Determine the [x, y] coordinate at the center of the cell enclosing the given text.  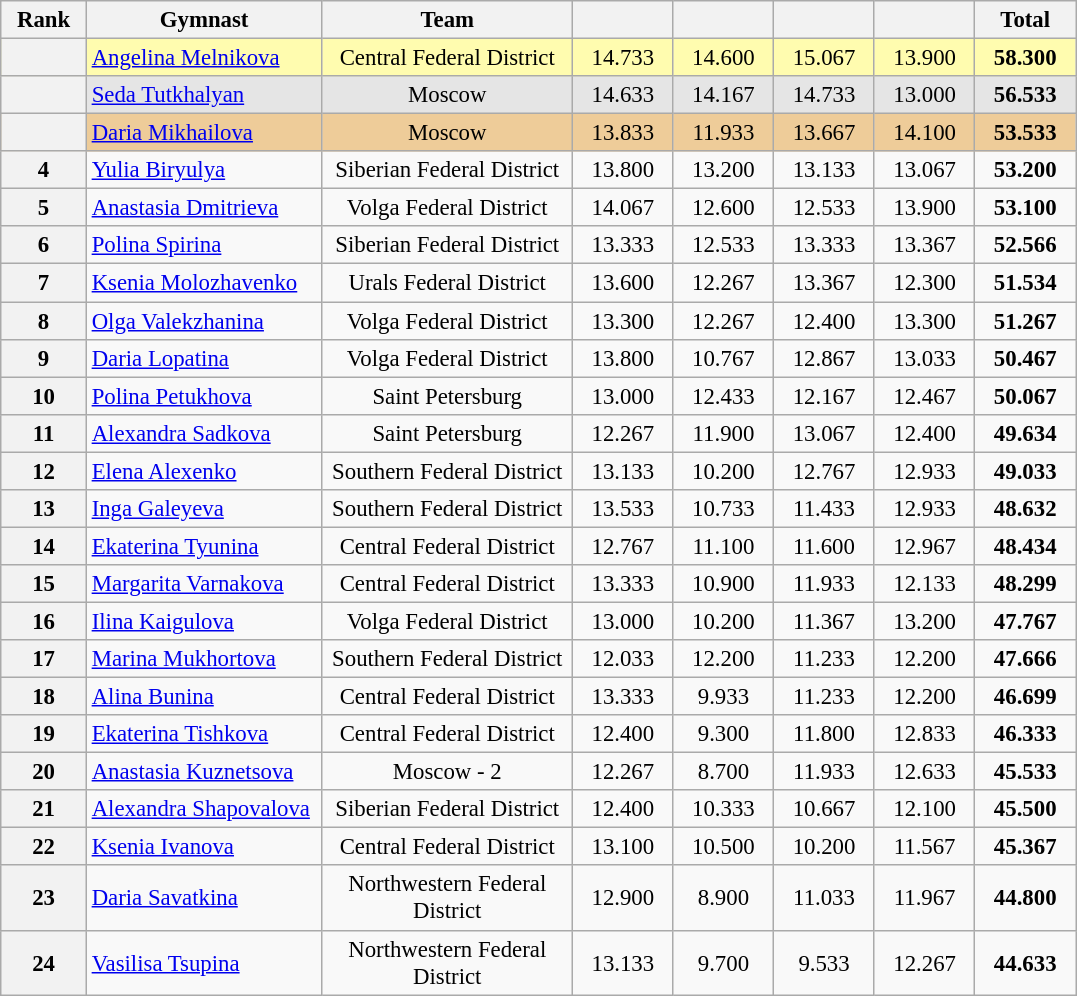
49.634 [1026, 433]
10 [44, 396]
12.867 [824, 358]
14.633 [624, 95]
53.533 [1026, 133]
18 [44, 697]
12.600 [724, 208]
12.967 [924, 546]
Daria Mikhailova [204, 133]
8.900 [724, 898]
23 [44, 898]
13.667 [824, 133]
Seda Tutkhalyan [204, 95]
53.100 [1026, 208]
49.033 [1026, 471]
48.434 [1026, 546]
16 [44, 621]
50.067 [1026, 396]
Yulia Biryulya [204, 170]
45.533 [1026, 772]
9.700 [724, 962]
44.800 [1026, 898]
10.333 [724, 809]
24 [44, 962]
10.900 [724, 584]
12.433 [724, 396]
12.900 [624, 898]
52.566 [1026, 245]
11 [44, 433]
Margarita Varnakova [204, 584]
9.933 [724, 697]
Daria Lopatina [204, 358]
11.900 [724, 433]
10.667 [824, 809]
12 [44, 471]
19 [44, 734]
8 [44, 321]
Total [1026, 20]
53.200 [1026, 170]
12.100 [924, 809]
22 [44, 847]
Marina Mukhortova [204, 659]
14.067 [624, 208]
13 [44, 509]
5 [44, 208]
14.167 [724, 95]
Ekaterina Tyunina [204, 546]
14.600 [724, 58]
13.833 [624, 133]
Angelina Melnikova [204, 58]
Anastasia Kuznetsova [204, 772]
45.367 [1026, 847]
44.633 [1026, 962]
Ksenia Molozhavenko [204, 283]
11.967 [924, 898]
15.067 [824, 58]
Olga Valekzhanina [204, 321]
Alexandra Shapovalova [204, 809]
13.533 [624, 509]
47.666 [1026, 659]
17 [44, 659]
11.367 [824, 621]
10.767 [724, 358]
47.767 [1026, 621]
12.833 [924, 734]
Alexandra Sadkova [204, 433]
11.567 [924, 847]
51.267 [1026, 321]
10.500 [724, 847]
51.534 [1026, 283]
Team [448, 20]
6 [44, 245]
58.300 [1026, 58]
Anastasia Dmitrieva [204, 208]
45.500 [1026, 809]
15 [44, 584]
Polina Petukhova [204, 396]
11.600 [824, 546]
12.167 [824, 396]
12.133 [924, 584]
13.600 [624, 283]
12.633 [924, 772]
Rank [44, 20]
13.033 [924, 358]
Polina Spirina [204, 245]
Ksenia Ivanova [204, 847]
12.467 [924, 396]
9 [44, 358]
56.533 [1026, 95]
4 [44, 170]
8.700 [724, 772]
14.100 [924, 133]
11.800 [824, 734]
Gymnast [204, 20]
11.433 [824, 509]
14 [44, 546]
7 [44, 283]
12.300 [924, 283]
10.733 [724, 509]
Moscow - 2 [448, 772]
Vasilisa Tsupina [204, 962]
Elena Alexenko [204, 471]
Ekaterina Tishkova [204, 734]
20 [44, 772]
46.699 [1026, 697]
46.333 [1026, 734]
21 [44, 809]
Inga Galeyeva [204, 509]
11.033 [824, 898]
48.299 [1026, 584]
Daria Savatkina [204, 898]
12.033 [624, 659]
13.100 [624, 847]
Ilina Kaigulova [204, 621]
9.533 [824, 962]
Alina Bunina [204, 697]
Urals Federal District [448, 283]
48.632 [1026, 509]
9.300 [724, 734]
11.100 [724, 546]
50.467 [1026, 358]
